From the cell containing the given text, extract its center point as (x, y) coordinate. 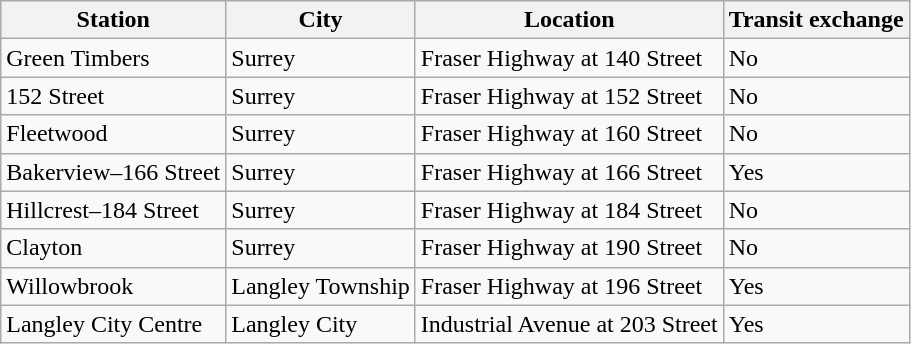
Fraser Highway at 166 Street (569, 172)
Industrial Avenue at 203 Street (569, 324)
Fraser Highway at 152 Street (569, 96)
Clayton (114, 248)
Location (569, 20)
Station (114, 20)
Fleetwood (114, 134)
City (321, 20)
Transit exchange (816, 20)
Hillcrest–184 Street (114, 210)
Bakerview–166 Street (114, 172)
Langley Township (321, 286)
Willowbrook (114, 286)
152 Street (114, 96)
Fraser Highway at 190 Street (569, 248)
Langley City (321, 324)
Langley City Centre (114, 324)
Fraser Highway at 184 Street (569, 210)
Fraser Highway at 140 Street (569, 58)
Fraser Highway at 196 Street (569, 286)
Fraser Highway at 160 Street (569, 134)
Green Timbers (114, 58)
